Locate the cell with the specified text and output its (x, y) center coordinate. 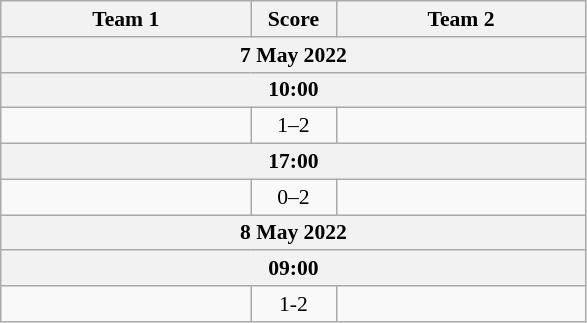
1-2 (294, 304)
8 May 2022 (294, 233)
7 May 2022 (294, 55)
Team 1 (126, 19)
Score (294, 19)
0–2 (294, 197)
09:00 (294, 269)
Team 2 (461, 19)
17:00 (294, 162)
10:00 (294, 90)
1–2 (294, 126)
